Locate the cell with the specified text and output its (X, Y) center coordinate. 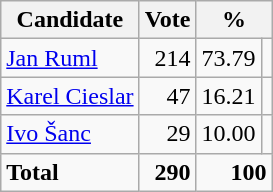
73.79 (228, 58)
Vote (168, 20)
Candidate (70, 20)
10.00 (228, 134)
100 (234, 172)
47 (168, 96)
Ivo Šanc (70, 134)
16.21 (228, 96)
Total (70, 172)
% (234, 20)
290 (168, 172)
Karel Cieslar (70, 96)
214 (168, 58)
Jan Ruml (70, 58)
29 (168, 134)
